Scan for the cell matching the given text and deliver its (x, y) coordinate at center. 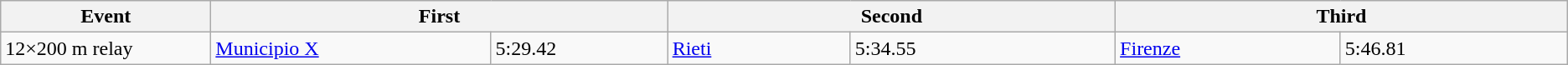
12×200 m relay (106, 48)
5:46.81 (1454, 48)
Rieti (759, 48)
Event (106, 17)
5:29.42 (580, 48)
Third (1342, 17)
Second (891, 17)
First (439, 17)
Municipio X (351, 48)
5:34.55 (983, 48)
Firenze (1228, 48)
